Locate the cell with the specified text and output its [X, Y] center coordinate. 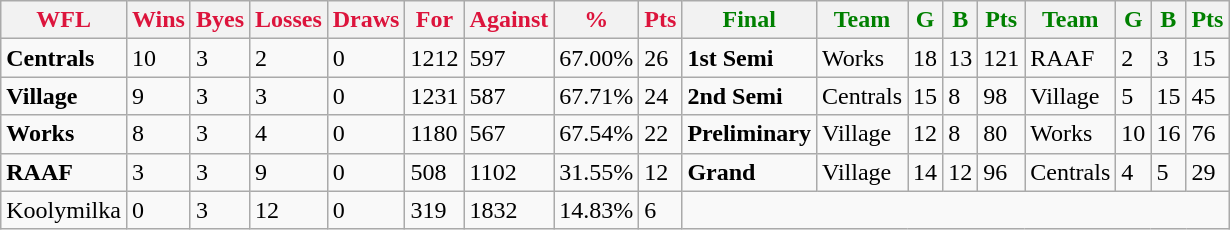
18 [926, 58]
1180 [434, 134]
For [434, 20]
567 [509, 134]
24 [660, 96]
6 [660, 210]
96 [1002, 172]
Final [750, 20]
45 [1208, 96]
67.71% [596, 96]
1102 [509, 172]
Draws [366, 20]
Losses [289, 20]
26 [660, 58]
31.55% [596, 172]
Byes [220, 20]
16 [1168, 134]
% [596, 20]
29 [1208, 172]
WFL [64, 20]
587 [509, 96]
Against [509, 20]
1st Semi [750, 58]
13 [960, 58]
76 [1208, 134]
Grand [750, 172]
98 [1002, 96]
2nd Semi [750, 96]
1832 [509, 210]
121 [1002, 58]
14.83% [596, 210]
Wins [158, 20]
597 [509, 58]
Koolymilka [64, 210]
80 [1002, 134]
22 [660, 134]
1231 [434, 96]
14 [926, 172]
Preliminary [750, 134]
508 [434, 172]
319 [434, 210]
1212 [434, 58]
67.00% [596, 58]
67.54% [596, 134]
